Return the [x, y] coordinate for the center point of the cell that contains the specified text.  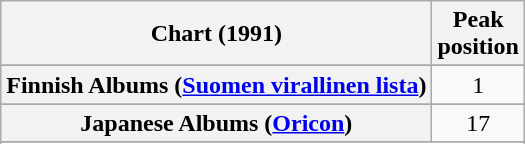
Chart (1991) [216, 34]
Japanese Albums (Oricon) [216, 123]
Peakposition [478, 34]
Finnish Albums (Suomen virallinen lista) [216, 85]
17 [478, 123]
1 [478, 85]
